Extract the (x, y) coordinate from the center of the cell holding the provided text.  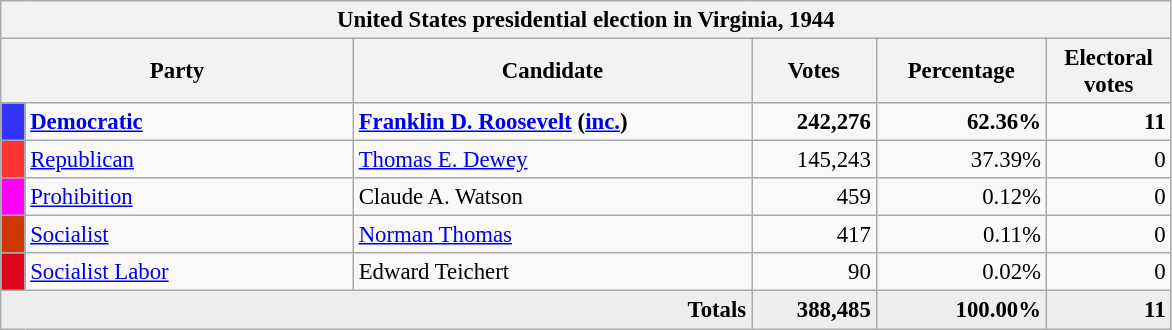
0.02% (961, 273)
Votes (814, 72)
Republican (189, 160)
Party (178, 72)
Norman Thomas (552, 235)
459 (814, 197)
0.12% (961, 197)
242,276 (814, 122)
Candidate (552, 72)
Franklin D. Roosevelt (inc.) (552, 122)
Percentage (961, 72)
Thomas E. Dewey (552, 160)
Edward Teichert (552, 273)
Totals (376, 310)
Claude A. Watson (552, 197)
Democratic (189, 122)
United States presidential election in Virginia, 1944 (586, 20)
37.39% (961, 160)
145,243 (814, 160)
Prohibition (189, 197)
Electoral votes (1108, 72)
62.36% (961, 122)
Socialist (189, 235)
Socialist Labor (189, 273)
0.11% (961, 235)
100.00% (961, 310)
388,485 (814, 310)
417 (814, 235)
90 (814, 273)
